From the cell containing the given text, extract its center point as [X, Y] coordinate. 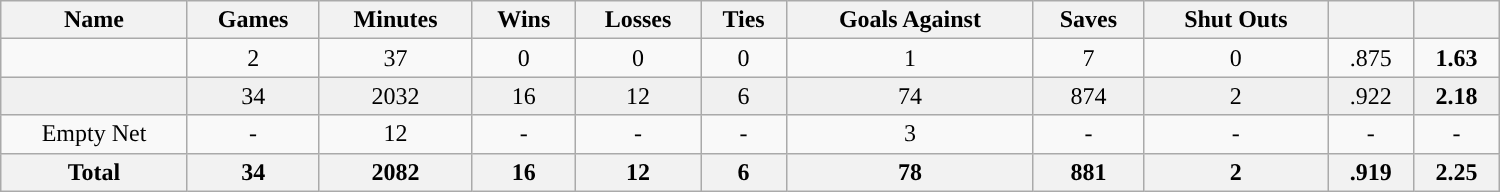
2082 [396, 172]
2.18 [1457, 96]
74 [910, 96]
7 [1088, 58]
.919 [1371, 172]
3 [910, 134]
37 [396, 58]
874 [1088, 96]
.922 [1371, 96]
Total [94, 172]
1.63 [1457, 58]
881 [1088, 172]
Saves [1088, 20]
.875 [1371, 58]
Goals Against [910, 20]
Shut Outs [1236, 20]
2032 [396, 96]
Name [94, 20]
Empty Net [94, 134]
Minutes [396, 20]
Games [253, 20]
Losses [638, 20]
1 [910, 58]
2.25 [1457, 172]
Wins [524, 20]
Ties [744, 20]
78 [910, 172]
